Return (x, y) of the center of cell containing provided text 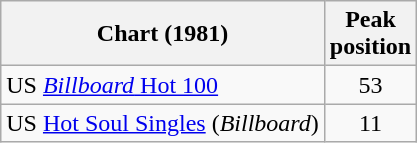
US Hot Soul Singles (Billboard) (163, 123)
11 (370, 123)
53 (370, 85)
Chart (1981) (163, 34)
Peakposition (370, 34)
US Billboard Hot 100 (163, 85)
